Detect which cell encompasses the target text, then output its (x, y) center coordinate. 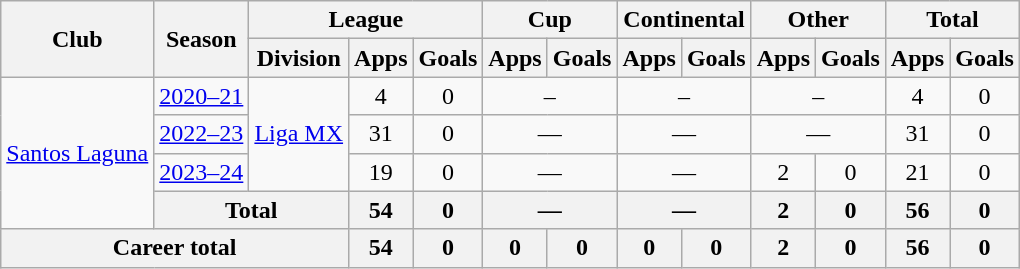
Division (299, 58)
19 (381, 172)
Career total (175, 248)
21 (917, 172)
League (366, 20)
Club (78, 39)
Continental (684, 20)
2023–24 (202, 172)
Liga MX (299, 134)
Santos Laguna (78, 153)
Cup (550, 20)
Other (818, 20)
2022–23 (202, 134)
2020–21 (202, 96)
Season (202, 39)
